For the text-containing cell, return its midpoint in (x, y) coordinate format. 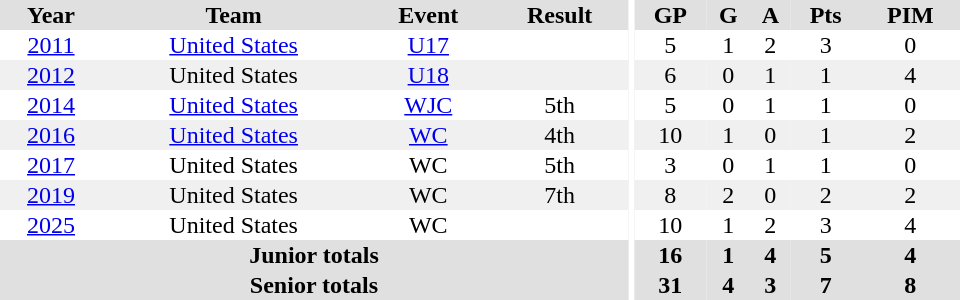
Senior totals (314, 285)
A (770, 15)
Team (234, 15)
Pts (826, 15)
PIM (910, 15)
WJC (428, 105)
6 (670, 75)
Year (51, 15)
7 (826, 285)
Event (428, 15)
G (728, 15)
2025 (51, 225)
4th (560, 135)
31 (670, 285)
2017 (51, 165)
U18 (428, 75)
GP (670, 15)
Junior totals (314, 255)
U17 (428, 45)
16 (670, 255)
2011 (51, 45)
7th (560, 195)
Result (560, 15)
2012 (51, 75)
2019 (51, 195)
2014 (51, 105)
2016 (51, 135)
